For the text-containing cell, return its midpoint in (x, y) coordinate format. 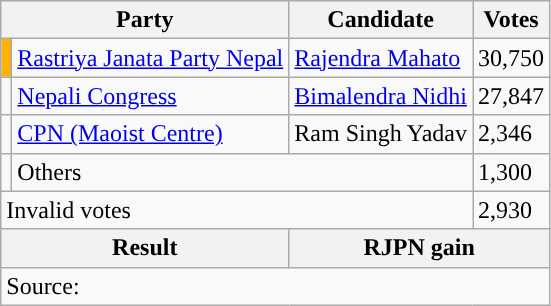
2,346 (512, 134)
Rastriya Janata Party Nepal (150, 58)
Rajendra Mahato (381, 58)
Bimalendra Nidhi (381, 96)
1,300 (512, 172)
CPN (Maoist Centre) (150, 134)
Source: (276, 286)
30,750 (512, 58)
Nepali Congress (150, 96)
2,930 (512, 210)
Result (145, 248)
RJPN gain (420, 248)
Votes (512, 20)
Ram Singh Yadav (381, 134)
Others (242, 172)
Candidate (381, 20)
Invalid votes (237, 210)
Party (145, 20)
27,847 (512, 96)
